Detect which cell encompasses the target text, then output its (x, y) center coordinate. 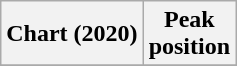
Peak position (189, 34)
Chart (2020) (72, 34)
